Return the (x, y) coordinate for the center point of the cell that contains the specified text.  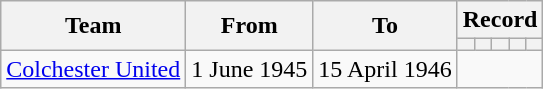
Colchester United (94, 69)
1 June 1945 (250, 69)
From (250, 26)
Record (500, 20)
To (385, 26)
15 April 1946 (385, 69)
Team (94, 26)
